Search for the cell housing the specified text and yield its [x, y] center coordinate. 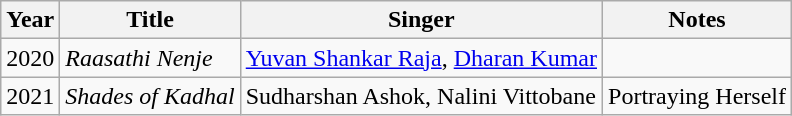
Yuvan Shankar Raja, Dharan Kumar [421, 58]
Raasathi Nenje [150, 58]
Sudharshan Ashok, Nalini Vittobane [421, 96]
2021 [30, 96]
Title [150, 20]
Year [30, 20]
2020 [30, 58]
Singer [421, 20]
Portraying Herself [698, 96]
Notes [698, 20]
Shades of Kadhal [150, 96]
